Extract the (X, Y) coordinate from the center of the cell holding the provided text.  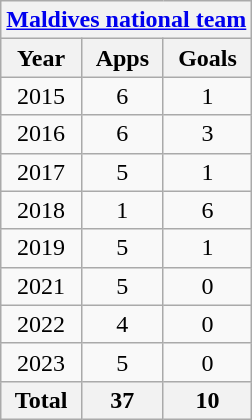
2017 (42, 172)
Goals (208, 58)
2018 (42, 210)
2022 (42, 324)
2016 (42, 134)
2023 (42, 362)
Maldives national team (126, 20)
37 (122, 400)
3 (208, 134)
Apps (122, 58)
2019 (42, 248)
2015 (42, 96)
4 (122, 324)
Year (42, 58)
2021 (42, 286)
10 (208, 400)
Total (42, 400)
